Pinpoint the cell where the given text exists, returning its (x, y) midpoint coordinate. 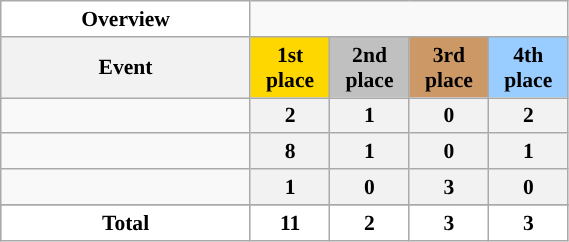
1st place (290, 68)
8 (290, 152)
2nd place (370, 68)
11 (290, 223)
Event (126, 68)
Total (126, 223)
3rd place (448, 68)
Overview (126, 19)
4th place (528, 68)
